Pinpoint the cell where the given text exists, returning its (X, Y) midpoint coordinate. 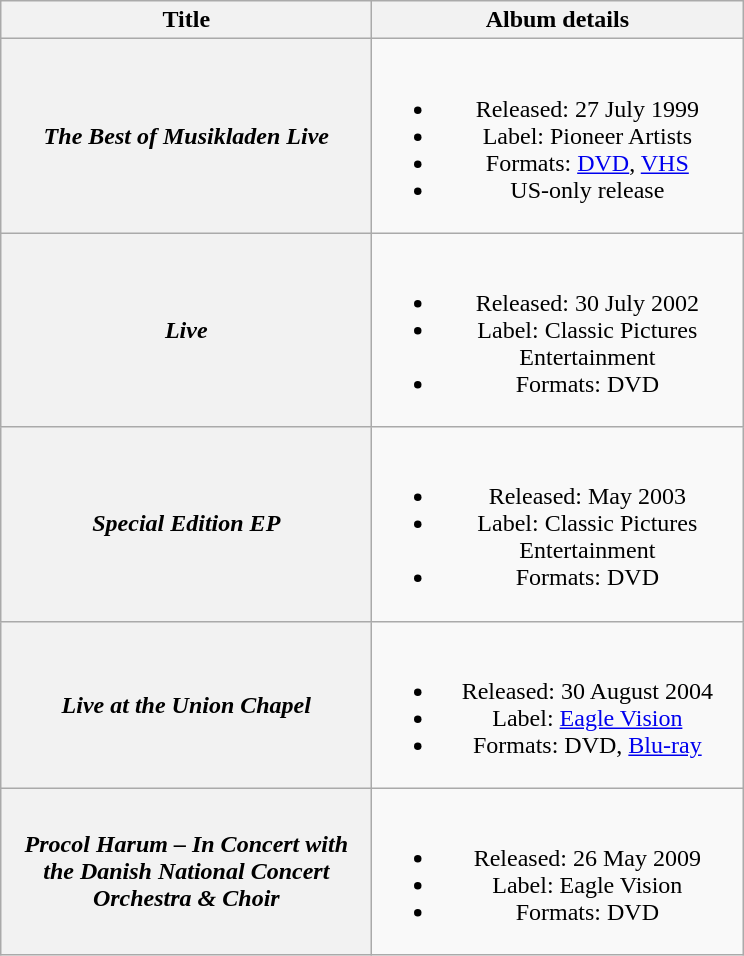
Live (186, 330)
Released: 30 August 2004Label: Eagle VisionFormats: DVD, Blu-ray (558, 704)
Live at the Union Chapel (186, 704)
Released: 26 May 2009Label: Eagle VisionFormats: DVD (558, 872)
Procol Harum – In Concert with the Danish National Concert Orchestra & Choir (186, 872)
Released: 30 July 2002Label: Classic Pictures EntertainmentFormats: DVD (558, 330)
Title (186, 20)
Released: 27 July 1999Label: Pioneer ArtistsFormats: DVD, VHSUS-only release (558, 136)
Album details (558, 20)
Special Edition EP (186, 524)
The Best of Musikladen Live (186, 136)
Released: May 2003Label: Classic Pictures EntertainmentFormats: DVD (558, 524)
